Return the (x, y) coordinate for the center point of the cell that contains the specified text.  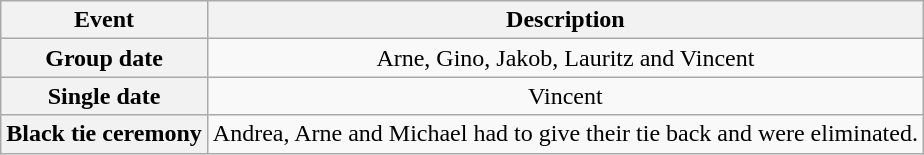
Group date (104, 58)
Description (565, 20)
Vincent (565, 96)
Single date (104, 96)
Andrea, Arne and Michael had to give their tie back and were eliminated. (565, 134)
Event (104, 20)
Arne, Gino, Jakob, Lauritz and Vincent (565, 58)
Black tie ceremony (104, 134)
